Extract the (x, y) coordinate from the center of the cell holding the provided text.  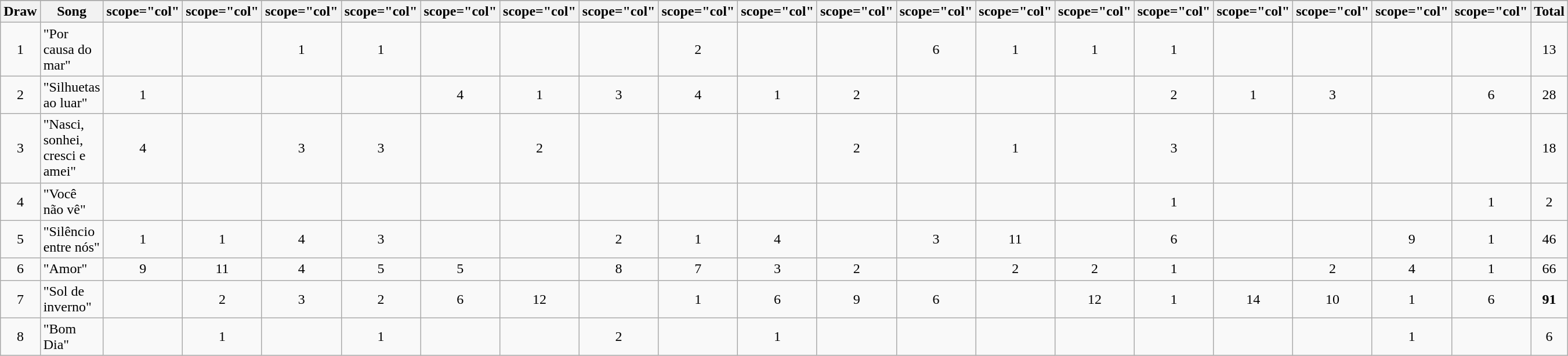
"Silhuetas ao luar" (72, 95)
"Por causa do mar" (72, 49)
28 (1549, 95)
Song (72, 12)
66 (1549, 269)
10 (1333, 299)
"Silêncio entre nós" (72, 239)
46 (1549, 239)
13 (1549, 49)
18 (1549, 148)
91 (1549, 299)
"Você não vê" (72, 202)
"Nasci, sonhei, cresci e amei" (72, 148)
Total (1549, 12)
Draw (20, 12)
"Bom Dia" (72, 336)
"Sol de inverno" (72, 299)
14 (1253, 299)
"Amor" (72, 269)
